Extract the [x, y] coordinate from the center of the cell holding the provided text.  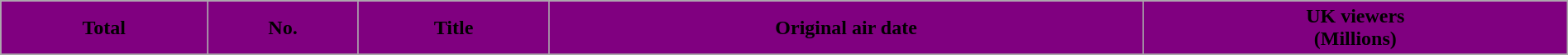
Original air date [846, 28]
UK viewers(Millions) [1355, 28]
Total [104, 28]
Title [453, 28]
No. [283, 28]
